Pinpoint the cell where the given text exists, returning its (X, Y) midpoint coordinate. 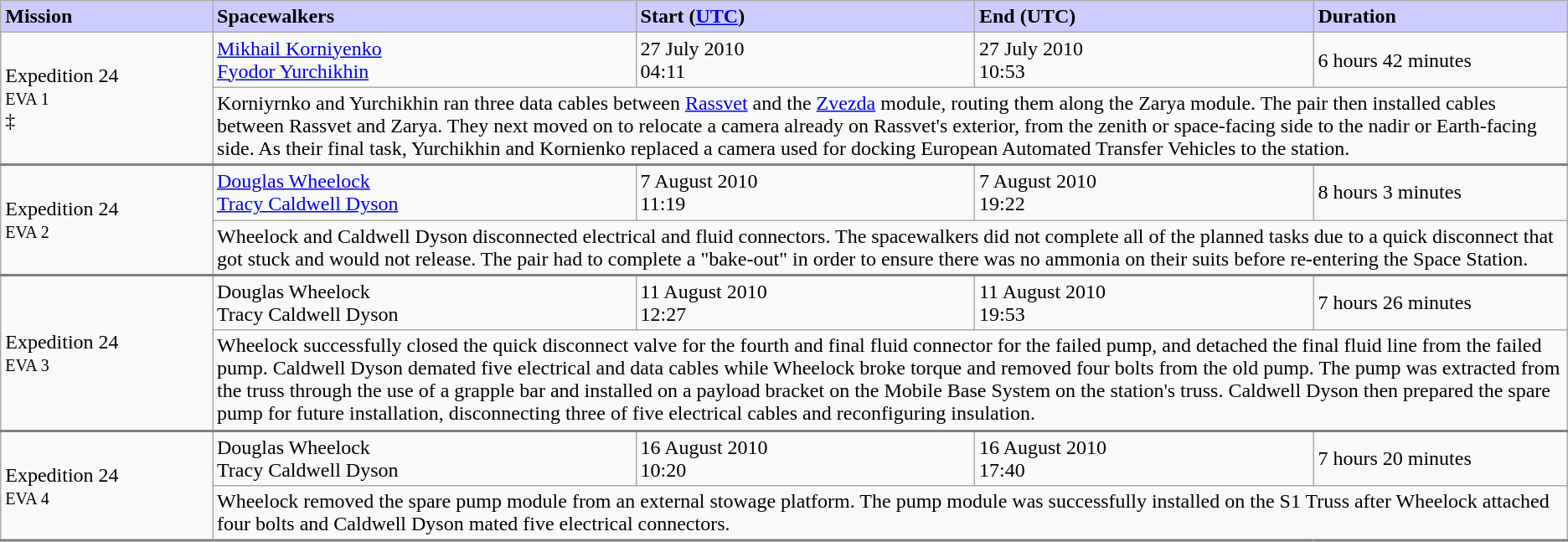
Expedition 24EVA 3 (107, 353)
Expedition 24EVA 2 (107, 220)
16 August 2010 10:20 (805, 458)
Spacewalkers (425, 17)
Expedition 24EVA 1‡ (107, 99)
Mission (107, 17)
6 hours 42 minutes (1441, 60)
16 August 2010 17:40 (1143, 458)
7 August 2010 11:19 (805, 193)
27 July 2010 10:53 (1143, 60)
Duration (1441, 17)
7 August 2010 19:22 (1143, 193)
7 hours 26 minutes (1441, 302)
Mikhail KorniyenkoFyodor Yurchikhin (425, 60)
Start (UTC) (805, 17)
11 August 2010 19:53 (1143, 302)
End (UTC) (1143, 17)
11 August 2010 12:27 (805, 302)
7 hours 20 minutes (1441, 458)
8 hours 3 minutes (1441, 193)
27 July 2010 04:11 (805, 60)
Expedition 24EVA 4 (107, 486)
